For the text-containing cell, return its midpoint in (X, Y) coordinate format. 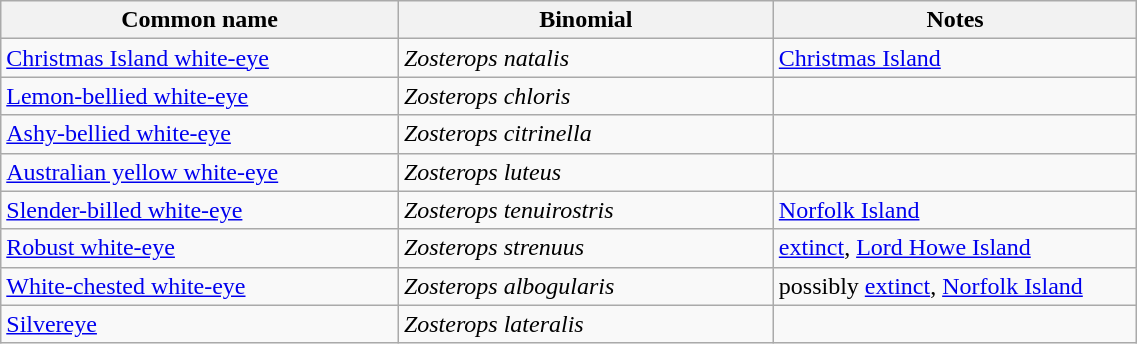
Zosterops natalis (586, 58)
Zosterops lateralis (586, 324)
Zosterops citrinella (586, 134)
Slender-billed white-eye (200, 210)
possibly extinct, Norfolk Island (955, 286)
Notes (955, 20)
Zosterops strenuus (586, 248)
Silvereye (200, 324)
Zosterops luteus (586, 172)
Norfolk Island (955, 210)
extinct, Lord Howe Island (955, 248)
Zosterops albogularis (586, 286)
Australian yellow white-eye (200, 172)
Zosterops tenuirostris (586, 210)
Common name (200, 20)
Ashy-bellied white-eye (200, 134)
Lemon-bellied white-eye (200, 96)
Robust white-eye (200, 248)
White-chested white-eye (200, 286)
Christmas Island (955, 58)
Zosterops chloris (586, 96)
Binomial (586, 20)
Christmas Island white-eye (200, 58)
